Return the (X, Y) coordinate for the center point of the cell that contains the specified text.  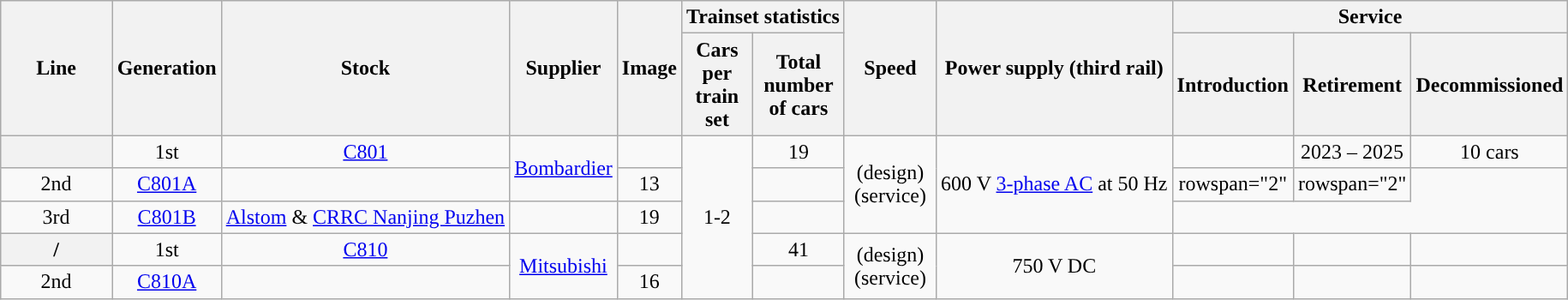
Alstom & CRRC Nanjing Puzhen (365, 217)
C801B (166, 217)
2023 – 2025 (1352, 152)
Trainset statistics (763, 17)
C810A (166, 282)
C801A (166, 184)
16 (649, 282)
13 (649, 184)
600 V 3-phase AC at 50 Hz (1055, 184)
Cars per train set (716, 84)
Service (1370, 17)
C801 (365, 152)
1-2 (716, 217)
/ (57, 249)
Total number of cars (799, 84)
Mitsubishi (564, 266)
Supplier (564, 69)
Power supply (third rail) (1055, 69)
10 cars (1489, 152)
41 (799, 249)
Stock (365, 69)
Retirement (1352, 84)
750 V DC (1055, 266)
3rd (57, 217)
Image (649, 69)
Line (57, 69)
C810 (365, 249)
Decommissioned (1489, 84)
Bombardier (564, 168)
Introduction (1232, 84)
Speed (889, 69)
Generation (166, 69)
